Extract the [x, y] coordinate from the center of the cell holding the provided text.  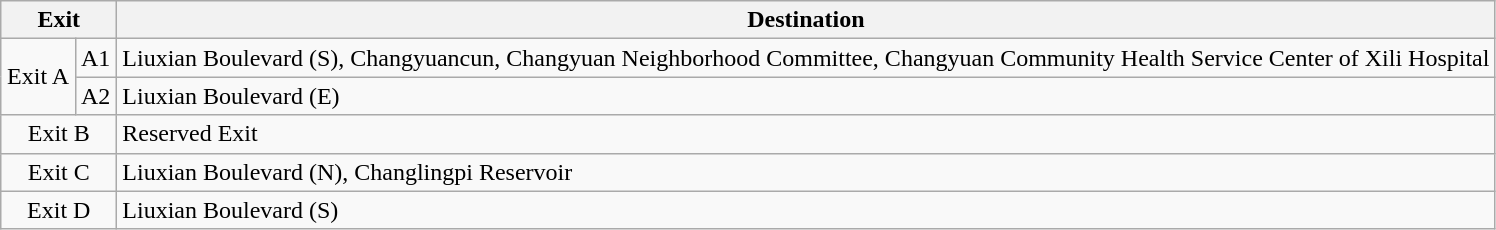
Exit D [59, 210]
Destination [806, 20]
Liuxian Boulevard (S) [806, 210]
Reserved Exit [806, 134]
Exit [59, 20]
Exit A [38, 77]
A1 [96, 58]
Liuxian Boulevard (S), Changyuancun, Changyuan Neighborhood Committee, Changyuan Community Health Service Center of Xili Hospital [806, 58]
A2 [96, 96]
Liuxian Boulevard (E) [806, 96]
Exit C [59, 172]
Liuxian Boulevard (N), Changlingpi Reservoir [806, 172]
Exit B [59, 134]
